Search for the cell housing the specified text and yield its (x, y) center coordinate. 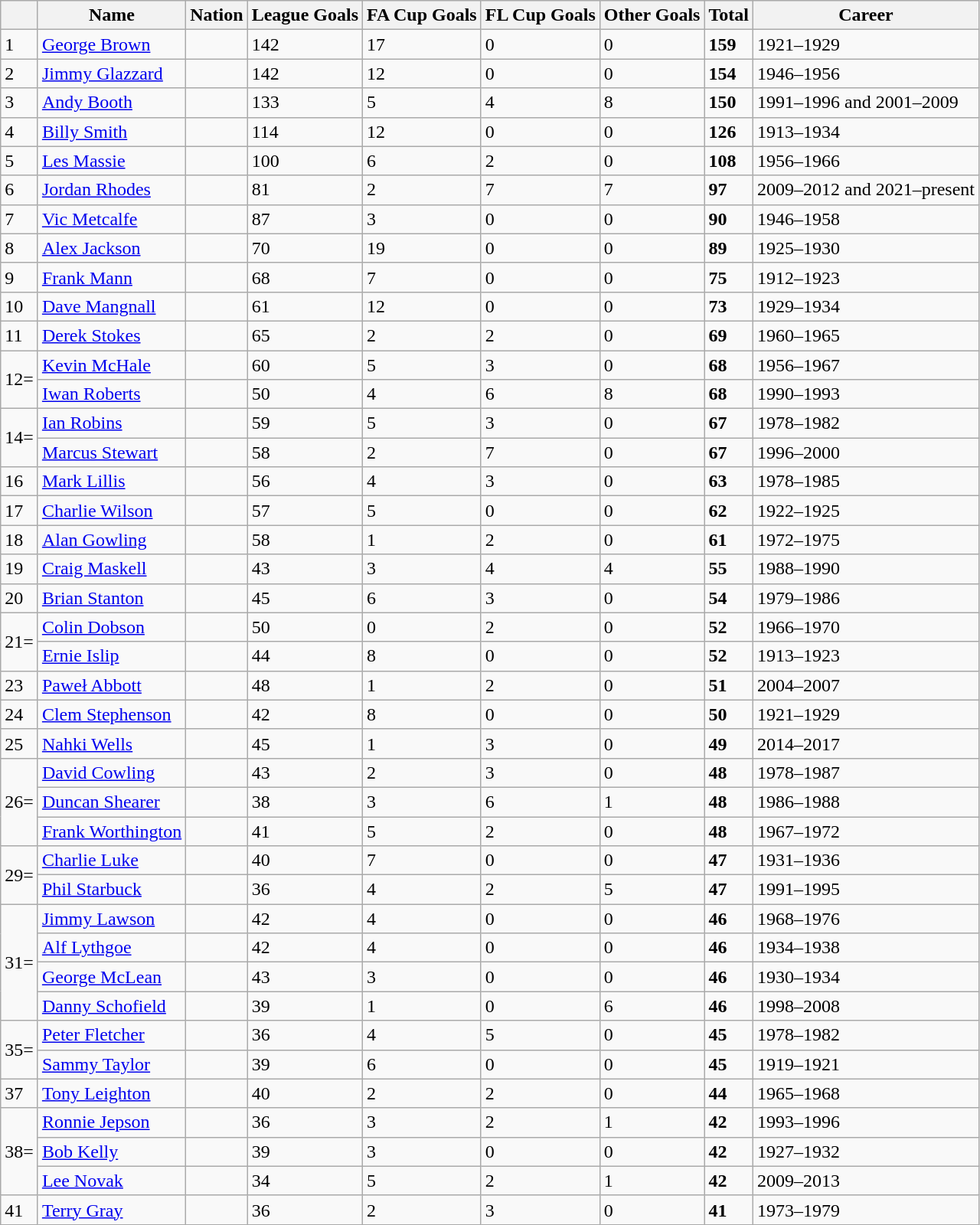
1927–1932 (865, 1151)
1998–2008 (865, 1006)
Mark Lillis (112, 482)
1956–1966 (865, 161)
75 (729, 277)
Kevin McHale (112, 365)
81 (305, 190)
Frank Worthington (112, 831)
Tony Leighton (112, 1093)
Terry Gray (112, 1210)
Bob Kelly (112, 1151)
1934–1938 (865, 948)
87 (305, 219)
1965–1968 (865, 1093)
Clem Stephenson (112, 714)
114 (305, 132)
Jimmy Glazzard (112, 73)
Alex Jackson (112, 248)
1946–1956 (865, 73)
2009–2012 and 2021–present (865, 190)
Iwan Roberts (112, 394)
159 (729, 44)
Les Massie (112, 161)
1996–2000 (865, 452)
16 (20, 482)
1991–1995 (865, 890)
1972–1975 (865, 540)
1931–1936 (865, 861)
David Cowling (112, 773)
Duncan Shearer (112, 802)
9 (20, 277)
Paweł Abbott (112, 685)
Lee Novak (112, 1181)
100 (305, 161)
56 (305, 482)
154 (729, 73)
70 (305, 248)
55 (729, 569)
51 (729, 685)
1912–1923 (865, 277)
25 (20, 743)
Jordan Rhodes (112, 190)
Phil Starbuck (112, 890)
31= (20, 962)
1991–1996 and 2001–2009 (865, 103)
1929–1934 (865, 306)
1990–1993 (865, 394)
League Goals (305, 15)
10 (20, 306)
1993–1996 (865, 1122)
Charlie Wilson (112, 511)
FL Cup Goals (541, 15)
Marcus Stewart (112, 452)
1919–1921 (865, 1064)
George McLean (112, 977)
20 (20, 598)
Name (112, 15)
21= (20, 642)
63 (729, 482)
1978–1987 (865, 773)
73 (729, 306)
Nation (217, 15)
Jimmy Lawson (112, 919)
62 (729, 511)
69 (729, 335)
133 (305, 103)
65 (305, 335)
1967–1972 (865, 831)
1922–1925 (865, 511)
Ronnie Jepson (112, 1122)
34 (305, 1181)
60 (305, 365)
97 (729, 190)
1930–1934 (865, 977)
1973–1979 (865, 1210)
1968–1976 (865, 919)
11 (20, 335)
1960–1965 (865, 335)
38= (20, 1151)
35= (20, 1050)
Billy Smith (112, 132)
1966–1970 (865, 627)
Derek Stokes (112, 335)
26= (20, 802)
Andy Booth (112, 103)
57 (305, 511)
1986–1988 (865, 802)
Colin Dobson (112, 627)
Career (865, 15)
108 (729, 161)
Alan Gowling (112, 540)
1988–1990 (865, 569)
150 (729, 103)
Ian Robins (112, 423)
Craig Maskell (112, 569)
Sammy Taylor (112, 1064)
Brian Stanton (112, 598)
1913–1934 (865, 132)
Frank Mann (112, 277)
1946–1958 (865, 219)
FA Cup Goals (423, 15)
Alf Lythgoe (112, 948)
Dave Mangnall (112, 306)
29= (20, 875)
1956–1967 (865, 365)
59 (305, 423)
1913–1923 (865, 656)
14= (20, 438)
37 (20, 1093)
126 (729, 132)
George Brown (112, 44)
1978–1985 (865, 482)
89 (729, 248)
Vic Metcalfe (112, 219)
Peter Fletcher (112, 1035)
49 (729, 743)
23 (20, 685)
Nahki Wells (112, 743)
Danny Schofield (112, 1006)
2014–2017 (865, 743)
Charlie Luke (112, 861)
24 (20, 714)
1925–1930 (865, 248)
Other Goals (652, 15)
2004–2007 (865, 685)
12= (20, 380)
1979–1986 (865, 598)
90 (729, 219)
18 (20, 540)
2009–2013 (865, 1181)
Ernie Islip (112, 656)
38 (305, 802)
54 (729, 598)
Total (729, 15)
